Search for the cell housing the specified text and yield its [X, Y] center coordinate. 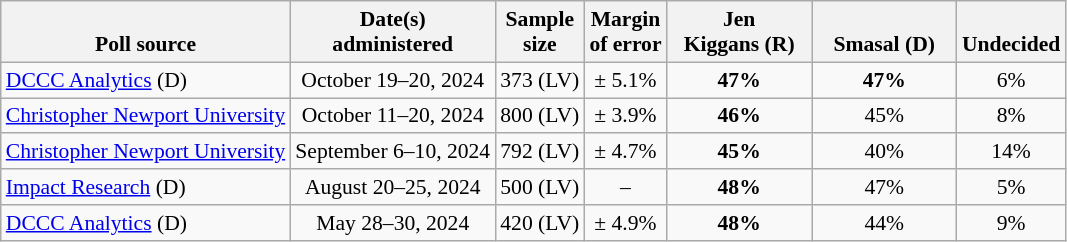
October 19–20, 2024 [392, 80]
May 28–30, 2024 [392, 223]
Undecided [1011, 32]
14% [1011, 152]
5% [1011, 187]
Date(s)administered [392, 32]
9% [1011, 223]
JenKiggans (R) [740, 32]
6% [1011, 80]
Impact Research (D) [146, 187]
Smasal (D) [884, 32]
420 (LV) [540, 223]
October 11–20, 2024 [392, 116]
September 6–10, 2024 [392, 152]
8% [1011, 116]
800 (LV) [540, 116]
Marginof error [625, 32]
± 3.9% [625, 116]
40% [884, 152]
44% [884, 223]
Samplesize [540, 32]
± 4.7% [625, 152]
373 (LV) [540, 80]
792 (LV) [540, 152]
± 5.1% [625, 80]
46% [740, 116]
August 20–25, 2024 [392, 187]
– [625, 187]
± 4.9% [625, 223]
500 (LV) [540, 187]
Poll source [146, 32]
